Detect which cell encompasses the target text, then output its [X, Y] center coordinate. 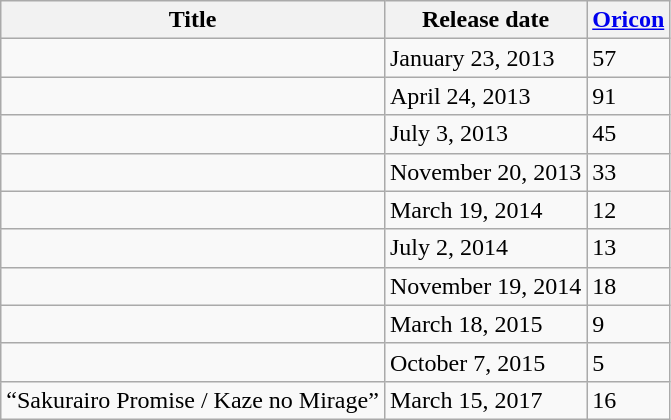
November 19, 2014 [485, 286]
January 23, 2013 [485, 58]
45 [628, 134]
16 [628, 400]
13 [628, 248]
Release date [485, 20]
November 20, 2013 [485, 172]
“Sakurairo Promise / Kaze no Mirage” [193, 400]
October 7, 2015 [485, 362]
April 24, 2013 [485, 96]
March 18, 2015 [485, 324]
5 [628, 362]
9 [628, 324]
33 [628, 172]
July 2, 2014 [485, 248]
57 [628, 58]
Oricon [628, 20]
March 19, 2014 [485, 210]
18 [628, 286]
July 3, 2013 [485, 134]
12 [628, 210]
Title [193, 20]
March 15, 2017 [485, 400]
91 [628, 96]
